From the cell containing the given text, extract its center point as [x, y] coordinate. 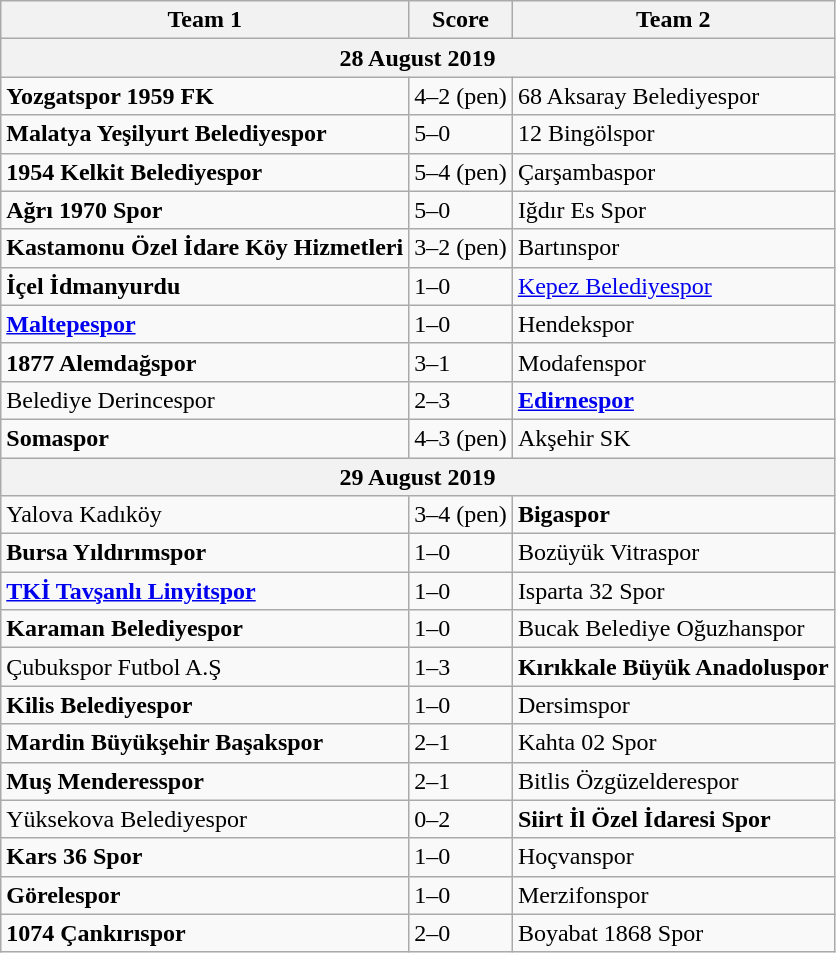
1–3 [461, 667]
Modafenspor [673, 362]
Hoçvanspor [673, 857]
3–4 (pen) [461, 515]
Çarşambaspor [673, 172]
Bucak Belediye Oğuzhanspor [673, 629]
3–1 [461, 362]
68 Aksaray Belediyespor [673, 96]
Score [461, 20]
Somaspor [205, 438]
TKİ Tavşanlı Linyitspor [205, 591]
0–2 [461, 819]
Team 2 [673, 20]
28 August 2019 [418, 58]
Kastamonu Özel İdare Köy Hizmetleri [205, 248]
2–3 [461, 400]
Dersimspor [673, 705]
Merzifonspor [673, 895]
12 Bingölspor [673, 134]
Belediye Derincespor [205, 400]
1877 Alemdağspor [205, 362]
Bozüyük Vitraspor [673, 553]
Siirt İl Özel İdaresi Spor [673, 819]
Akşehir SK [673, 438]
Kepez Belediyespor [673, 286]
4–3 (pen) [461, 438]
Kilis Belediyespor [205, 705]
Bigaspor [673, 515]
Mardin Büyükşehir Başakspor [205, 743]
Edirnespor [673, 400]
İçel İdmanyurdu [205, 286]
2–0 [461, 933]
Iğdır Es Spor [673, 210]
Çubukspor Futbol A.Ş [205, 667]
Yalova Kadıköy [205, 515]
1954 Kelkit Belediyespor [205, 172]
29 August 2019 [418, 477]
1074 Çankırıspor [205, 933]
Muş Menderesspor [205, 781]
Maltepespor [205, 324]
Ağrı 1970 Spor [205, 210]
Kırıkkale Büyük Anadoluspor [673, 667]
Bursa Yıldırımspor [205, 553]
Yüksekova Belediyespor [205, 819]
Malatya Yeşilyurt Belediyespor [205, 134]
Hendekspor [673, 324]
Isparta 32 Spor [673, 591]
3–2 (pen) [461, 248]
Team 1 [205, 20]
Görelespor [205, 895]
Boyabat 1868 Spor [673, 933]
5–4 (pen) [461, 172]
4–2 (pen) [461, 96]
Kars 36 Spor [205, 857]
Karaman Belediyespor [205, 629]
Yozgatspor 1959 FK [205, 96]
Kahta 02 Spor [673, 743]
Bartınspor [673, 248]
Bitlis Özgüzelderespor [673, 781]
